Return the [X, Y] coordinate for the center point of the cell that contains the specified text.  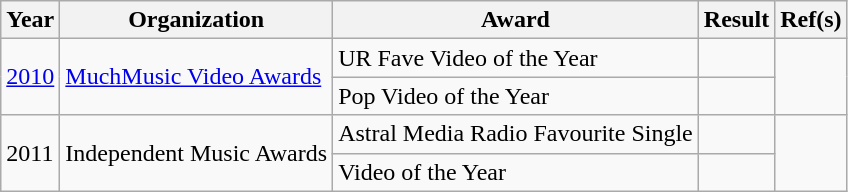
Result [736, 20]
Organization [196, 20]
2010 [30, 77]
Pop Video of the Year [516, 96]
Astral Media Radio Favourite Single [516, 134]
MuchMusic Video Awards [196, 77]
Ref(s) [811, 20]
Independent Music Awards [196, 153]
Award [516, 20]
2011 [30, 153]
UR Fave Video of the Year [516, 58]
Video of the Year [516, 172]
Year [30, 20]
